Capture the cell that displays the provided text and extract its [x, y] central coordinate. 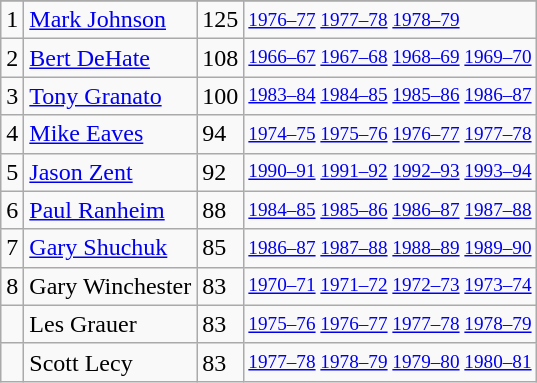
1983–84 1984–85 1985–86 1986–87 [390, 96]
88 [220, 210]
2 [12, 58]
1977–78 1978–79 1979–80 1980–81 [390, 362]
Mark Johnson [110, 20]
Jason Zent [110, 172]
1976–77 1977–78 1978–79 [390, 20]
Bert DeHate [110, 58]
1986–87 1987–88 1988–89 1989–90 [390, 248]
1975–76 1976–77 1977–78 1978–79 [390, 324]
Mike Eaves [110, 134]
5 [12, 172]
85 [220, 248]
1970–71 1971–72 1972–73 1973–74 [390, 286]
92 [220, 172]
6 [12, 210]
100 [220, 96]
7 [12, 248]
Gary Winchester [110, 286]
125 [220, 20]
Tony Granato [110, 96]
1990–91 1991–92 1992–93 1993–94 [390, 172]
1974–75 1975–76 1976–77 1977–78 [390, 134]
Gary Shuchuk [110, 248]
Les Grauer [110, 324]
4 [12, 134]
Scott Lecy [110, 362]
1966–67 1967–68 1968–69 1969–70 [390, 58]
Paul Ranheim [110, 210]
108 [220, 58]
1 [12, 20]
8 [12, 286]
94 [220, 134]
3 [12, 96]
1984–85 1985–86 1986–87 1987–88 [390, 210]
